Determine the [x, y] coordinate at the center of the cell enclosing the given text.  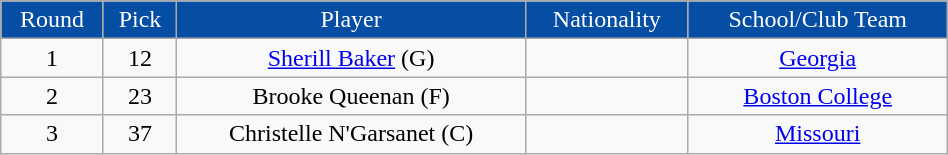
2 [52, 96]
37 [140, 134]
Sherill Baker (G) [352, 58]
12 [140, 58]
School/Club Team [818, 20]
Nationality [608, 20]
Boston College [818, 96]
1 [52, 58]
23 [140, 96]
Georgia [818, 58]
Player [352, 20]
Pick [140, 20]
Brooke Queenan (F) [352, 96]
3 [52, 134]
Missouri [818, 134]
Round [52, 20]
Christelle N'Garsanet (C) [352, 134]
